Output the (X, Y) coordinate of the center of the cell containing the given text.  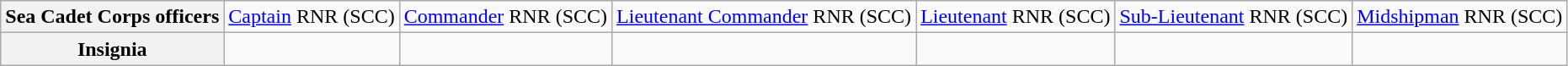
Lieutenant Commander RNR (SCC) (765, 17)
Lieutenant RNR (SCC) (1016, 17)
Captain RNR (SCC) (312, 17)
Sub-Lieutenant RNR (SCC) (1234, 17)
Midshipman RNR (SCC) (1460, 17)
Commander RNR (SCC) (505, 17)
Insignia (113, 49)
Sea Cadet Corps officers (113, 17)
